Identify which cell holds the provided text, then report its (X, Y) central coordinate. 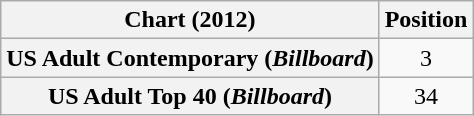
Chart (2012) (190, 20)
34 (426, 96)
US Adult Top 40 (Billboard) (190, 96)
US Adult Contemporary (Billboard) (190, 58)
Position (426, 20)
3 (426, 58)
